Extract the (X, Y) coordinate from the center of the cell holding the provided text.  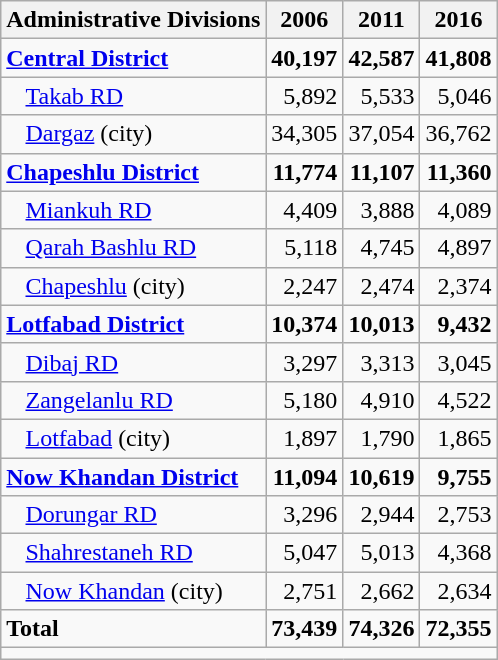
40,197 (304, 58)
1,865 (458, 438)
5,892 (304, 96)
1,897 (304, 438)
36,762 (458, 134)
41,808 (458, 58)
2,751 (304, 591)
2016 (458, 20)
2,753 (458, 515)
34,305 (304, 134)
4,089 (458, 210)
4,910 (382, 400)
Miankuh RD (134, 210)
10,619 (382, 477)
5,047 (304, 553)
Dorungar RD (134, 515)
11,107 (382, 172)
10,374 (304, 324)
Administrative Divisions (134, 20)
2006 (304, 20)
3,297 (304, 362)
2011 (382, 20)
Dibaj RD (134, 362)
2,634 (458, 591)
3,045 (458, 362)
11,360 (458, 172)
4,409 (304, 210)
3,296 (304, 515)
11,774 (304, 172)
Qarah Bashlu RD (134, 248)
72,355 (458, 629)
5,533 (382, 96)
42,587 (382, 58)
2,662 (382, 591)
10,013 (382, 324)
Chapeshlu District (134, 172)
Total (134, 629)
2,474 (382, 286)
4,368 (458, 553)
Shahrestaneh RD (134, 553)
2,247 (304, 286)
4,522 (458, 400)
4,897 (458, 248)
5,046 (458, 96)
5,180 (304, 400)
Zangelanlu RD (134, 400)
73,439 (304, 629)
2,944 (382, 515)
3,888 (382, 210)
Now Khandan District (134, 477)
Chapeshlu (city) (134, 286)
2,374 (458, 286)
Lotfabad District (134, 324)
9,432 (458, 324)
74,326 (382, 629)
3,313 (382, 362)
37,054 (382, 134)
Takab RD (134, 96)
11,094 (304, 477)
Lotfabad (city) (134, 438)
1,790 (382, 438)
9,755 (458, 477)
4,745 (382, 248)
Now Khandan (city) (134, 591)
5,118 (304, 248)
Central District (134, 58)
5,013 (382, 553)
Dargaz (city) (134, 134)
